Return (x, y) of the center of cell containing provided text 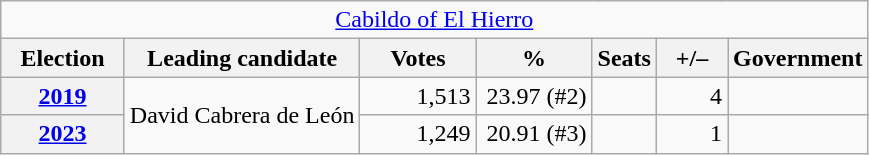
Cabildo of El Hierro (434, 20)
1 (692, 134)
23.97 (#2) (534, 96)
Votes (418, 58)
4 (692, 96)
2023 (63, 134)
1,513 (418, 96)
% (534, 58)
Government (798, 58)
1,249 (418, 134)
20.91 (#3) (534, 134)
David Cabrera de León (242, 115)
2019 (63, 96)
Seats (624, 58)
Election (63, 58)
Leading candidate (242, 58)
+/– (692, 58)
